For the text-containing cell, return its midpoint in [x, y] coordinate format. 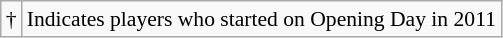
† [12, 19]
Indicates players who started on Opening Day in 2011 [262, 19]
